From the cell containing the given text, extract its center point as [x, y] coordinate. 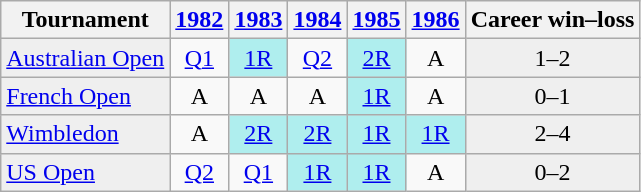
1985 [376, 20]
1–2 [552, 58]
0–2 [552, 172]
1984 [318, 20]
Career win–loss [552, 20]
Australian Open [86, 58]
1983 [258, 20]
Wimbledon [86, 134]
2–4 [552, 134]
Tournament [86, 20]
0–1 [552, 96]
1986 [436, 20]
French Open [86, 96]
US Open [86, 172]
1982 [200, 20]
